Scan for the cell matching the given text and deliver its [X, Y] coordinate at center. 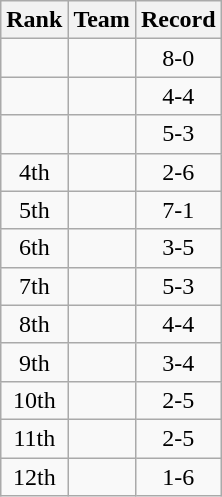
7th [34, 286]
8-0 [178, 58]
3-5 [178, 248]
Record [178, 20]
9th [34, 362]
3-4 [178, 362]
5th [34, 210]
Team [102, 20]
6th [34, 248]
2-6 [178, 172]
12th [34, 477]
Rank [34, 20]
4th [34, 172]
1-6 [178, 477]
10th [34, 400]
7-1 [178, 210]
11th [34, 438]
8th [34, 324]
